Pinpoint the cell where the given text exists, returning its (x, y) midpoint coordinate. 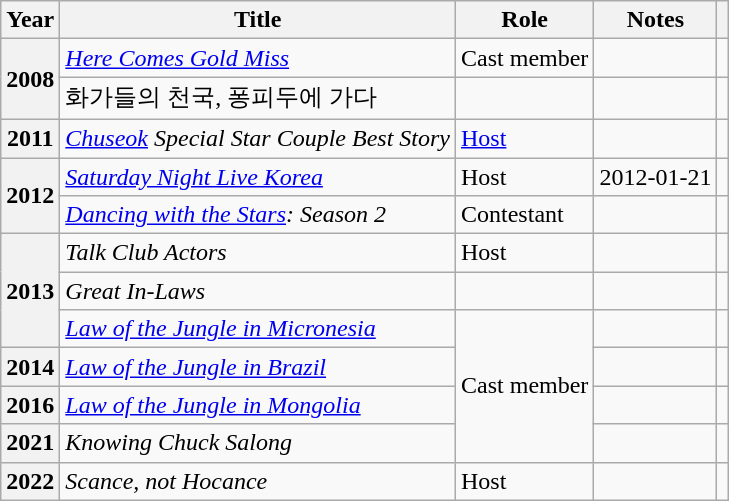
2012-01-21 (656, 177)
Talk Club Actors (258, 253)
Contestant (525, 215)
Law of the Jungle in Brazil (258, 367)
Role (525, 20)
Great In-Laws (258, 291)
2022 (30, 481)
Here Comes Gold Miss (258, 58)
Law of the Jungle in Micronesia (258, 329)
2012 (30, 196)
Law of the Jungle in Mongolia (258, 405)
화가들의 천국, 퐁피두에 가다 (258, 98)
2011 (30, 138)
2013 (30, 291)
Title (258, 20)
Notes (656, 20)
2016 (30, 405)
2021 (30, 443)
Saturday Night Live Korea (258, 177)
Scance, not Hocance (258, 481)
Year (30, 20)
2014 (30, 367)
Knowing Chuck Salong (258, 443)
Dancing with the Stars: Season 2 (258, 215)
2008 (30, 80)
Chuseok Special Star Couple Best Story (258, 138)
